From the cell containing the given text, extract its center point as (X, Y) coordinate. 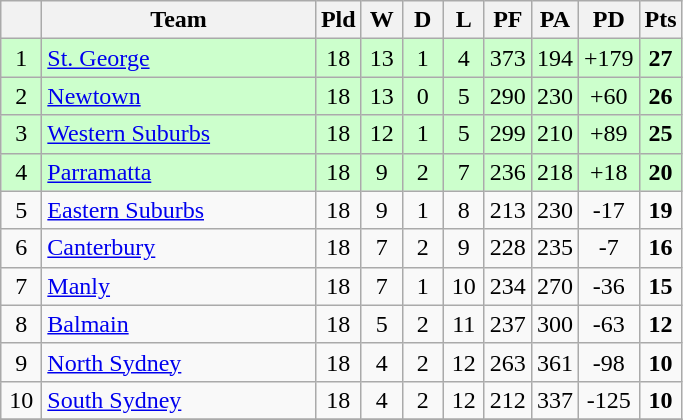
373 (508, 58)
St. George (179, 58)
218 (554, 172)
W (382, 20)
+18 (608, 172)
16 (660, 248)
300 (554, 324)
26 (660, 96)
-36 (608, 286)
South Sydney (179, 400)
PD (608, 20)
D (422, 20)
210 (554, 134)
234 (508, 286)
20 (660, 172)
236 (508, 172)
19 (660, 210)
299 (508, 134)
L (464, 20)
Pld (338, 20)
337 (554, 400)
213 (508, 210)
Pts (660, 20)
270 (554, 286)
237 (508, 324)
25 (660, 134)
-98 (608, 362)
North Sydney (179, 362)
Eastern Suburbs (179, 210)
Manly (179, 286)
PA (554, 20)
Canterbury (179, 248)
-63 (608, 324)
PF (508, 20)
235 (554, 248)
Balmain (179, 324)
0 (422, 96)
27 (660, 58)
+60 (608, 96)
11 (464, 324)
3 (22, 134)
6 (22, 248)
15 (660, 286)
263 (508, 362)
Parramatta (179, 172)
Western Suburbs (179, 134)
Newtown (179, 96)
290 (508, 96)
+179 (608, 58)
Team (179, 20)
361 (554, 362)
+89 (608, 134)
-125 (608, 400)
-7 (608, 248)
212 (508, 400)
228 (508, 248)
-17 (608, 210)
194 (554, 58)
